For the text-containing cell, return its midpoint in [X, Y] coordinate format. 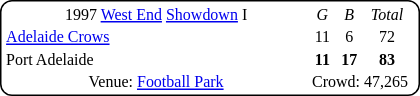
Adelaide Crows [156, 37]
6 [349, 37]
Total [386, 14]
Crowd: 47,265 [360, 82]
72 [386, 37]
83 [386, 60]
Port Adelaide [156, 60]
Venue: Football Park [156, 82]
1997 West End Showdown I [156, 14]
17 [349, 60]
B [349, 14]
G [323, 14]
